Provide the (x, y) coordinate of the cell's center where the given text is located.  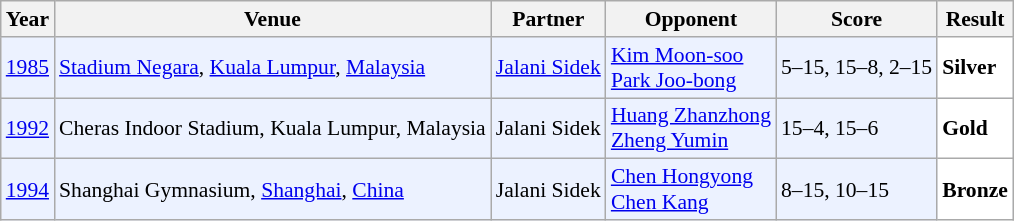
Bronze (975, 190)
Venue (272, 19)
15–4, 15–6 (856, 128)
Shanghai Gymnasium, Shanghai, China (272, 190)
Partner (548, 19)
Cheras Indoor Stadium, Kuala Lumpur, Malaysia (272, 128)
Result (975, 19)
5–15, 15–8, 2–15 (856, 68)
Kim Moon-soo Park Joo-bong (691, 68)
Year (28, 19)
Silver (975, 68)
1992 (28, 128)
Huang Zhanzhong Zheng Yumin (691, 128)
Opponent (691, 19)
Gold (975, 128)
1994 (28, 190)
8–15, 10–15 (856, 190)
Chen Hongyong Chen Kang (691, 190)
Stadium Negara, Kuala Lumpur, Malaysia (272, 68)
Score (856, 19)
1985 (28, 68)
